Detect which cell encompasses the target text, then output its (x, y) center coordinate. 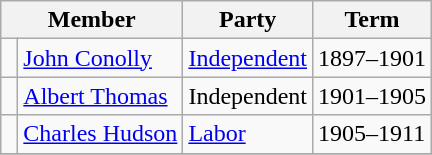
Member (92, 20)
Charles Hudson (100, 134)
1897–1901 (372, 58)
Party (248, 20)
Labor (248, 134)
Term (372, 20)
Albert Thomas (100, 96)
John Conolly (100, 58)
1905–1911 (372, 134)
1901–1905 (372, 96)
